Output the [X, Y] coordinate of the center of the cell containing the given text.  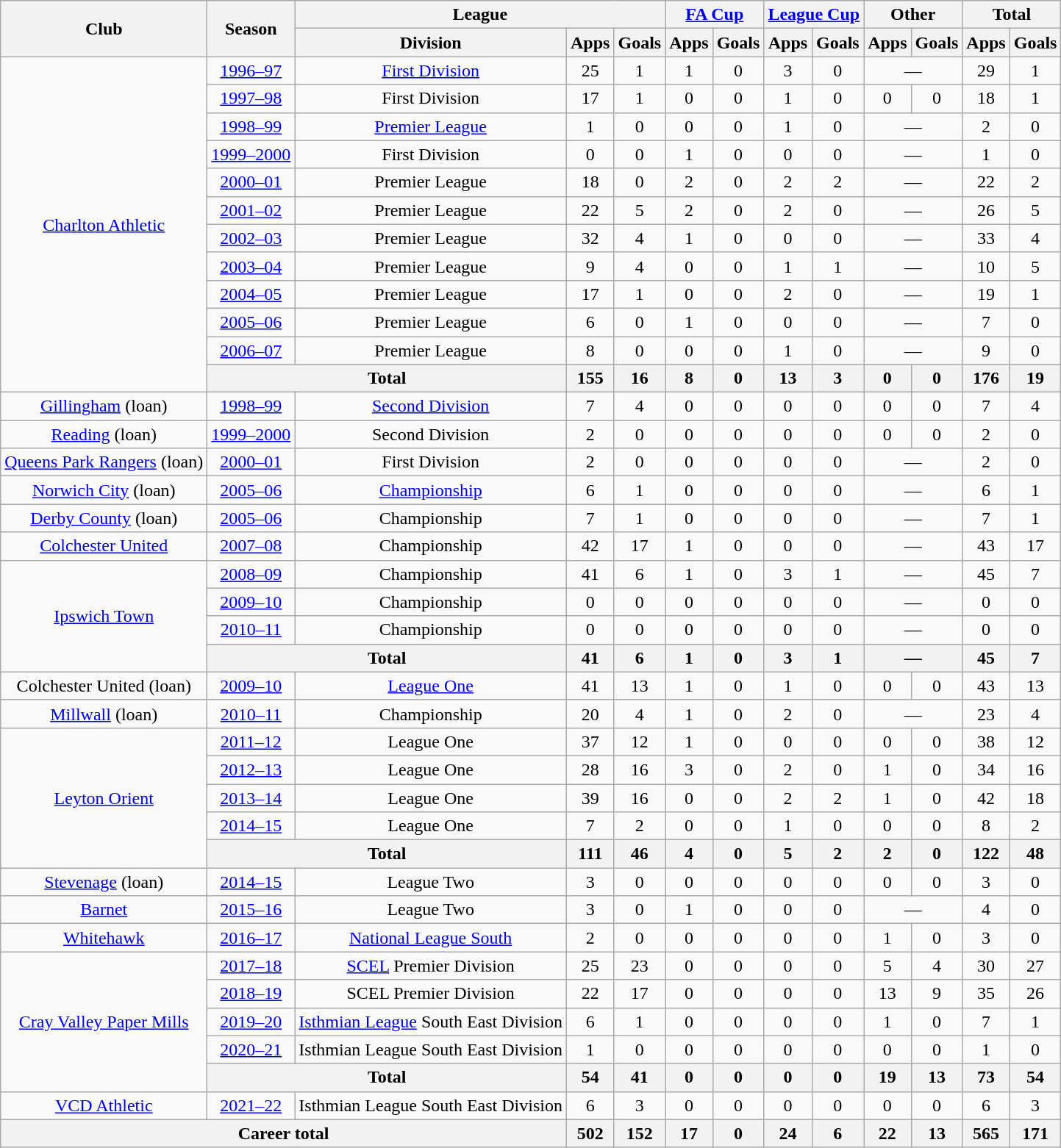
2020–21 [251, 1050]
30 [986, 966]
176 [986, 379]
2015–16 [251, 910]
2021–22 [251, 1105]
35 [986, 994]
2018–19 [251, 994]
10 [986, 266]
VCD Athletic [104, 1105]
34 [986, 769]
2006–07 [251, 351]
2002–03 [251, 238]
152 [640, 1133]
Stevenage (loan) [104, 882]
FA Cup [715, 15]
28 [590, 769]
Gillingham (loan) [104, 406]
2004–05 [251, 294]
122 [986, 854]
502 [590, 1133]
2013–14 [251, 797]
National League South [431, 938]
Career total [284, 1133]
2008–09 [251, 574]
2019–20 [251, 1022]
39 [590, 797]
29 [986, 71]
Derby County (loan) [104, 518]
171 [1035, 1133]
33 [986, 238]
Leyton Orient [104, 797]
37 [590, 742]
2007–08 [251, 546]
Reading (loan) [104, 434]
27 [1035, 966]
155 [590, 379]
Norwich City (loan) [104, 490]
Club [104, 29]
Colchester United (loan) [104, 686]
24 [788, 1133]
Colchester United [104, 546]
2017–18 [251, 966]
Queens Park Rangers (loan) [104, 462]
2001–02 [251, 210]
League Cup [814, 15]
Millwall (loan) [104, 714]
32 [590, 238]
2012–13 [251, 769]
Division [431, 43]
46 [640, 854]
20 [590, 714]
48 [1035, 854]
38 [986, 742]
Ipswich Town [104, 616]
1997–98 [251, 98]
1996–97 [251, 71]
League [480, 15]
2003–04 [251, 266]
Season [251, 29]
73 [986, 1077]
Other [913, 15]
565 [986, 1133]
2011–12 [251, 742]
111 [590, 854]
Whitehawk [104, 938]
Barnet [104, 910]
2016–17 [251, 938]
Cray Valley Paper Mills [104, 1022]
Charlton Athletic [104, 225]
